Locate the cell with the specified text and output its [x, y] center coordinate. 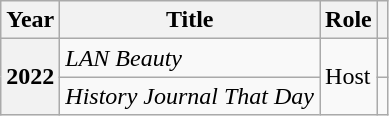
LAN Beauty [190, 58]
Year [30, 20]
Host [349, 77]
Role [349, 20]
Title [190, 20]
History Journal That Day [190, 96]
2022 [30, 77]
